Locate the cell with the specified text and output its (X, Y) center coordinate. 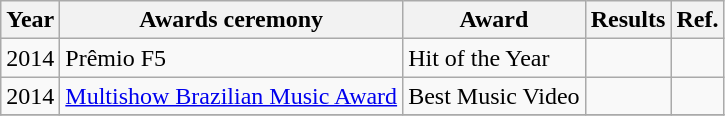
Award (494, 20)
Hit of the Year (494, 58)
Best Music Video (494, 96)
Results (628, 20)
Awards ceremony (232, 20)
Year (30, 20)
Multishow Brazilian Music Award (232, 96)
Ref. (698, 20)
Prêmio F5 (232, 58)
